Return the (x, y) coordinate for the center point of the cell that contains the specified text.  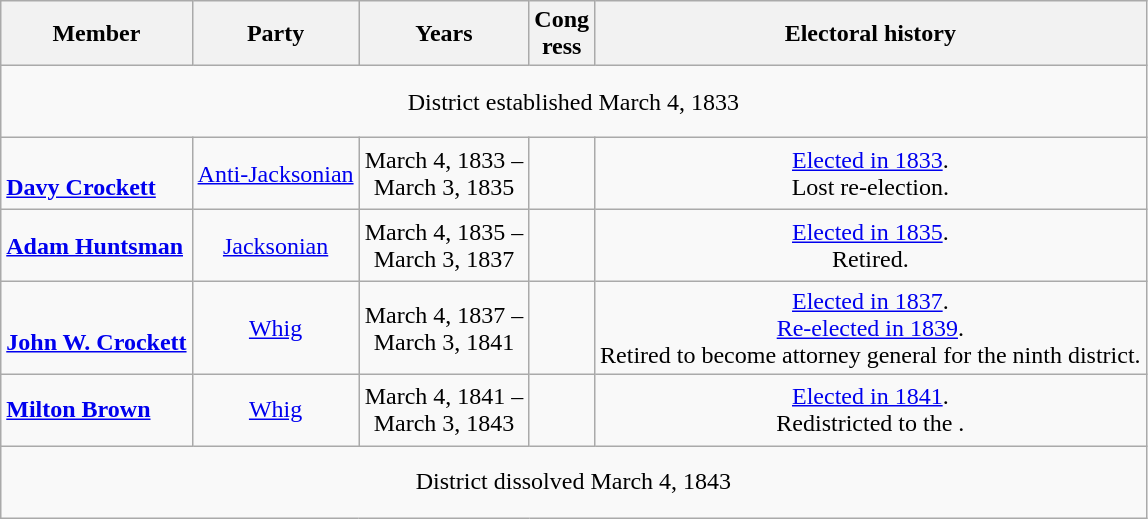
March 4, 1835 –March 3, 1837 (444, 246)
Jacksonian (276, 246)
District established March 4, 1833 (574, 102)
Elected in 1837.Re-elected in 1839.Retired to become attorney general for the ninth district. (871, 328)
Anti-Jacksonian (276, 174)
Party (276, 34)
Elected in 1833.Lost re-election. (871, 174)
John W. Crockett (96, 328)
Adam Huntsman (96, 246)
Davy Crockett (96, 174)
Years (444, 34)
Congress (562, 34)
Electoral history (871, 34)
March 4, 1837 –March 3, 1841 (444, 328)
Elected in 1835.Retired. (871, 246)
Member (96, 34)
Elected in 1841.Redistricted to the . (871, 410)
March 4, 1833 –March 3, 1835 (444, 174)
Milton Brown (96, 410)
March 4, 1841 –March 3, 1843 (444, 410)
District dissolved March 4, 1843 (574, 482)
